Search for the cell housing the specified text and yield its (x, y) center coordinate. 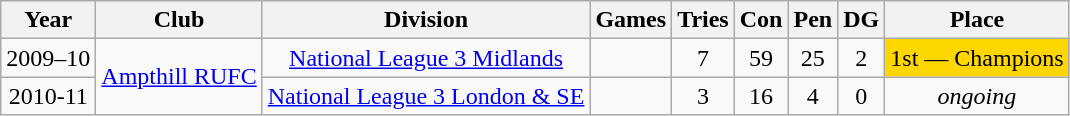
Games (631, 20)
Division (426, 20)
0 (862, 96)
25 (813, 58)
Con (761, 20)
Pen (813, 20)
2009–10 (48, 58)
National League 3 London & SE (426, 96)
1st — Champions (977, 58)
DG (862, 20)
4 (813, 96)
3 (704, 96)
59 (761, 58)
16 (761, 96)
2 (862, 58)
Tries (704, 20)
National League 3 Midlands (426, 58)
Club (179, 20)
Place (977, 20)
7 (704, 58)
ongoing (977, 96)
Year (48, 20)
2010-11 (48, 96)
Ampthill RUFC (179, 77)
